Return (x, y) of the center of cell containing provided text 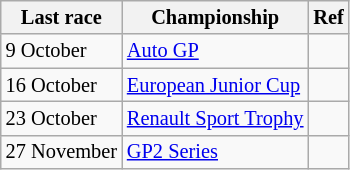
Last race (62, 17)
9 October (62, 51)
16 October (62, 85)
European Junior Cup (215, 85)
27 November (62, 152)
GP2 Series (215, 152)
Renault Sport Trophy (215, 118)
Ref (328, 17)
Championship (215, 17)
Auto GP (215, 51)
23 October (62, 118)
